Capture the cell that displays the provided text and extract its (x, y) central coordinate. 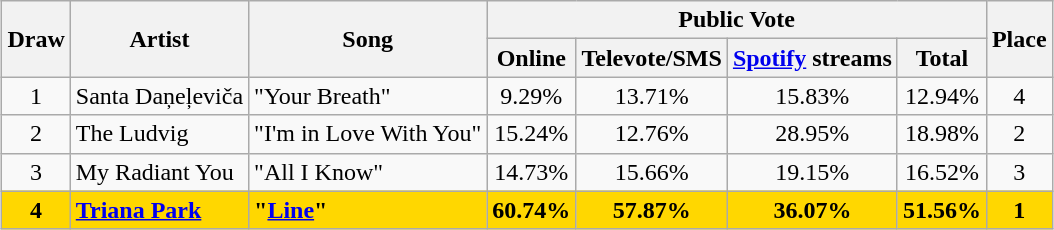
Artist (159, 39)
15.24% (532, 134)
Draw (36, 39)
Online (532, 58)
Total (942, 58)
"I'm in Love With You" (368, 134)
"Line" (368, 210)
Santa Daņeļeviča (159, 96)
36.07% (812, 210)
60.74% (532, 210)
16.52% (942, 172)
Place (1019, 39)
28.95% (812, 134)
Televote/SMS (652, 58)
Song (368, 39)
57.87% (652, 210)
15.83% (812, 96)
"All I Know" (368, 172)
12.76% (652, 134)
18.98% (942, 134)
Public Vote (737, 20)
Spotify streams (812, 58)
15.66% (652, 172)
12.94% (942, 96)
"Your Breath" (368, 96)
9.29% (532, 96)
My Radiant You (159, 172)
13.71% (652, 96)
14.73% (532, 172)
51.56% (942, 210)
The Ludvig (159, 134)
19.15% (812, 172)
Triana Park (159, 210)
